Extract the [x, y] coordinate from the center of the cell holding the provided text.  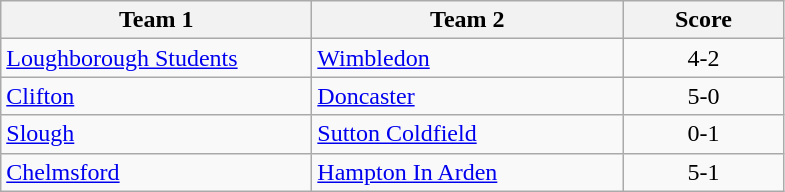
Sutton Coldfield [468, 134]
Wimbledon [468, 58]
Loughborough Students [156, 58]
Score [704, 20]
Clifton [156, 96]
Slough [156, 134]
Doncaster [468, 96]
5-0 [704, 96]
Team 1 [156, 20]
0-1 [704, 134]
Chelmsford [156, 172]
Hampton In Arden [468, 172]
Team 2 [468, 20]
5-1 [704, 172]
4-2 [704, 58]
